Detect which cell encompasses the target text, then output its (x, y) center coordinate. 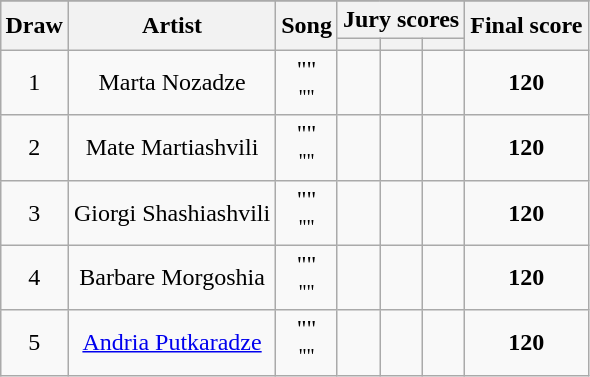
1 (34, 82)
3 (34, 212)
Giorgi Shashiashvili (172, 212)
Andria Putkaradze (172, 342)
Jury scores (400, 20)
Draw (34, 26)
Marta Nozadze (172, 82)
Barbare Morgoshia (172, 278)
2 (34, 148)
Final score (526, 26)
Artist (172, 26)
Song (307, 26)
Mate Martiashvili (172, 148)
5 (34, 342)
4 (34, 278)
